For the text-containing cell, return its midpoint in (x, y) coordinate format. 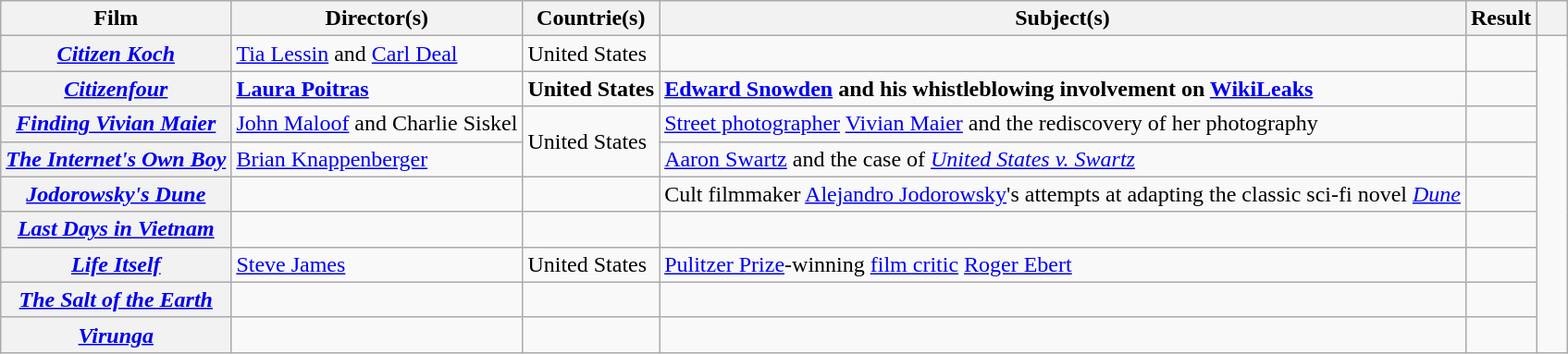
John Maloof and Charlie Siskel (377, 124)
Pulitzer Prize-winning film critic Roger Ebert (1063, 264)
Subject(s) (1063, 18)
Citizenfour (117, 89)
Street photographer Vivian Maier and the rediscovery of her photography (1063, 124)
Life Itself (117, 264)
Edward Snowden and his whistleblowing involvement on WikiLeaks (1063, 89)
Film (117, 18)
Cult filmmaker Alejandro Jodorowsky's attempts at adapting the classic sci-fi novel Dune (1063, 194)
Countrie(s) (591, 18)
Steve James (377, 264)
Jodorowsky's Dune (117, 194)
Director(s) (377, 18)
Tia Lessin and Carl Deal (377, 54)
The Salt of the Earth (117, 299)
Last Days in Vietnam (117, 229)
Laura Poitras (377, 89)
Virunga (117, 335)
Result (1500, 18)
The Internet's Own Boy (117, 159)
Citizen Koch (117, 54)
Aaron Swartz and the case of United States v. Swartz (1063, 159)
Brian Knappenberger (377, 159)
Finding Vivian Maier (117, 124)
